Detect which cell encompasses the target text, then output its (x, y) center coordinate. 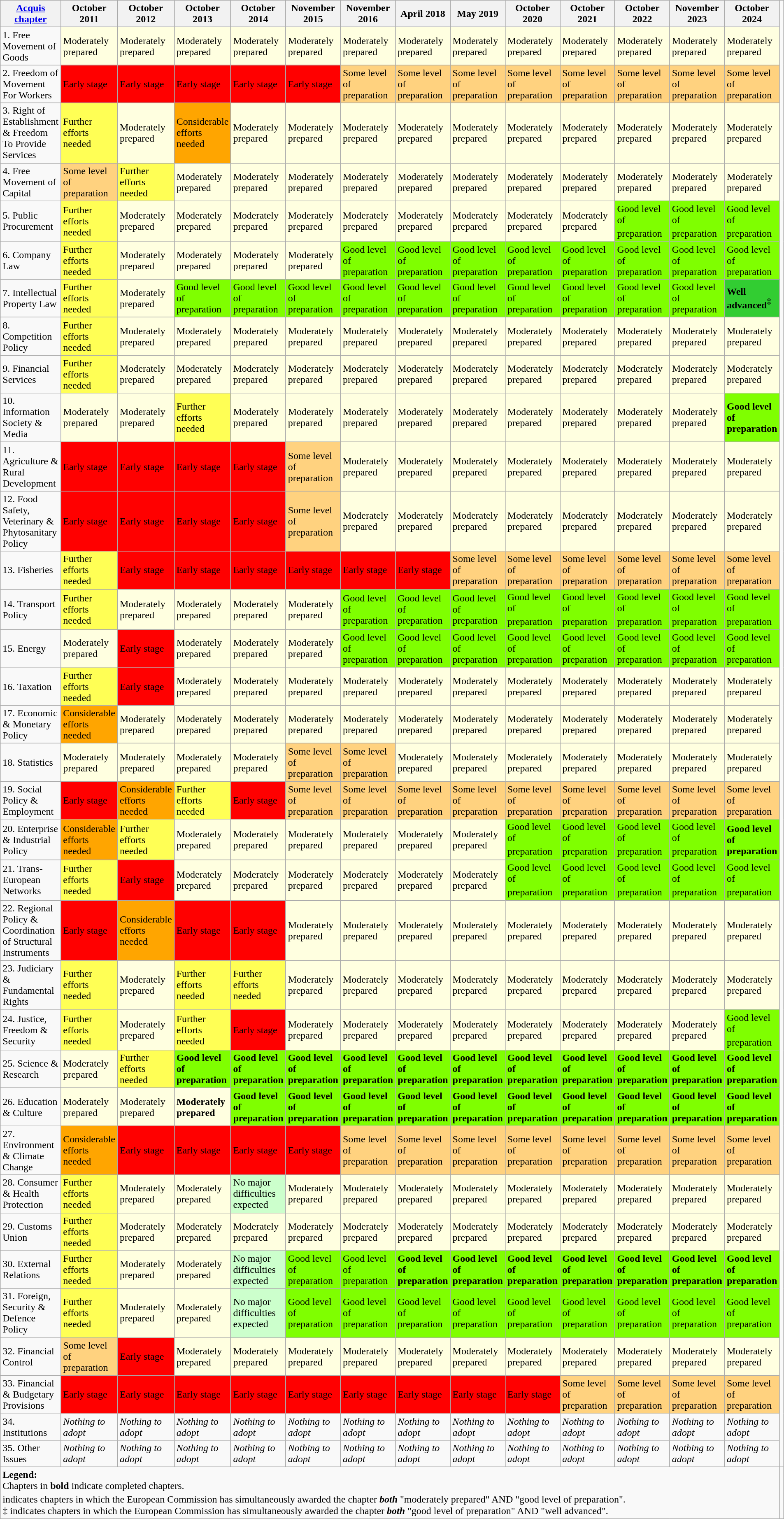
9. Financial Services (30, 374)
24. Justice, Freedom & Security (30, 1030)
14. Transport Policy (30, 609)
October 2022 (642, 14)
May 2019 (477, 14)
15. Energy (30, 649)
16. Taxation (30, 687)
October 2011 (89, 14)
October 2021 (588, 14)
5. Public Procurement (30, 221)
October 2020 (533, 14)
October 2014 (258, 14)
6. Company Law (30, 261)
33. Financial & Budgetary Provisions (30, 1394)
3. Right of Establishment & Freedom To Provide Services (30, 133)
18. Statistics (30, 762)
1. Free Movement of Goods (30, 46)
13. Fisheries (30, 570)
2. Freedom of Movement For Workers (30, 84)
25. Science & Research (30, 1069)
10. Information Society & Media (30, 417)
Acquis chapter (30, 14)
October 2012 (146, 14)
12. Food Safety, Veterinary & Phytosanitary Policy (30, 521)
October 2013 (202, 14)
32. Financial Control (30, 1356)
27. Environment & Climate Change (30, 1150)
November 2023 (697, 14)
22. Regional Policy & Coordination of Structural Instruments (30, 930)
November 2016 (368, 14)
April 2018 (423, 14)
20. Enterprise & Industrial Policy (30, 840)
28. Consumer & Health Protection (30, 1194)
17. Economic & Monetary Policy (30, 725)
34. Institutions (30, 1427)
October 2024 (751, 14)
35. Other Issues (30, 1453)
19. Social Policy & Employment (30, 800)
29. Customs Union (30, 1232)
26. Education & Culture (30, 1107)
23. Judiciary & Fundamental Rights (30, 985)
11. Agriculture & Rural Development (30, 467)
4. Free Movement of Capital (30, 182)
Well advanced‡ (751, 298)
30. External Relations (30, 1270)
November 2015 (313, 14)
31. Foreign, Security & Defence Policy (30, 1313)
7. Intellectual Property Law (30, 298)
21. Trans-European Networks (30, 880)
8. Competition Policy (30, 336)
